Detect which cell encompasses the target text, then output its [X, Y] center coordinate. 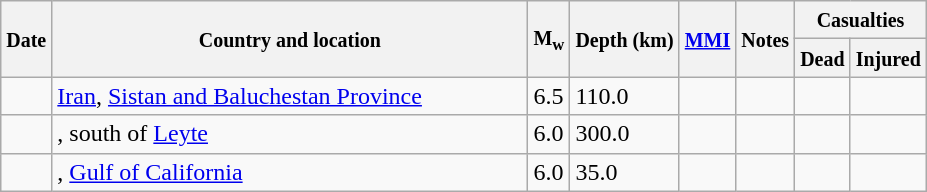
300.0 [624, 134]
Dead [823, 58]
Depth (km) [624, 39]
35.0 [624, 172]
Country and location [290, 39]
Notes [766, 39]
110.0 [624, 96]
MMI [708, 39]
Mw [549, 39]
Injured [888, 58]
Iran, Sistan and Baluchestan Province [290, 96]
, south of Leyte [290, 134]
Date [26, 39]
Casualties [861, 20]
, Gulf of California [290, 172]
6.5 [549, 96]
